Return [X, Y] of the center of cell containing provided text 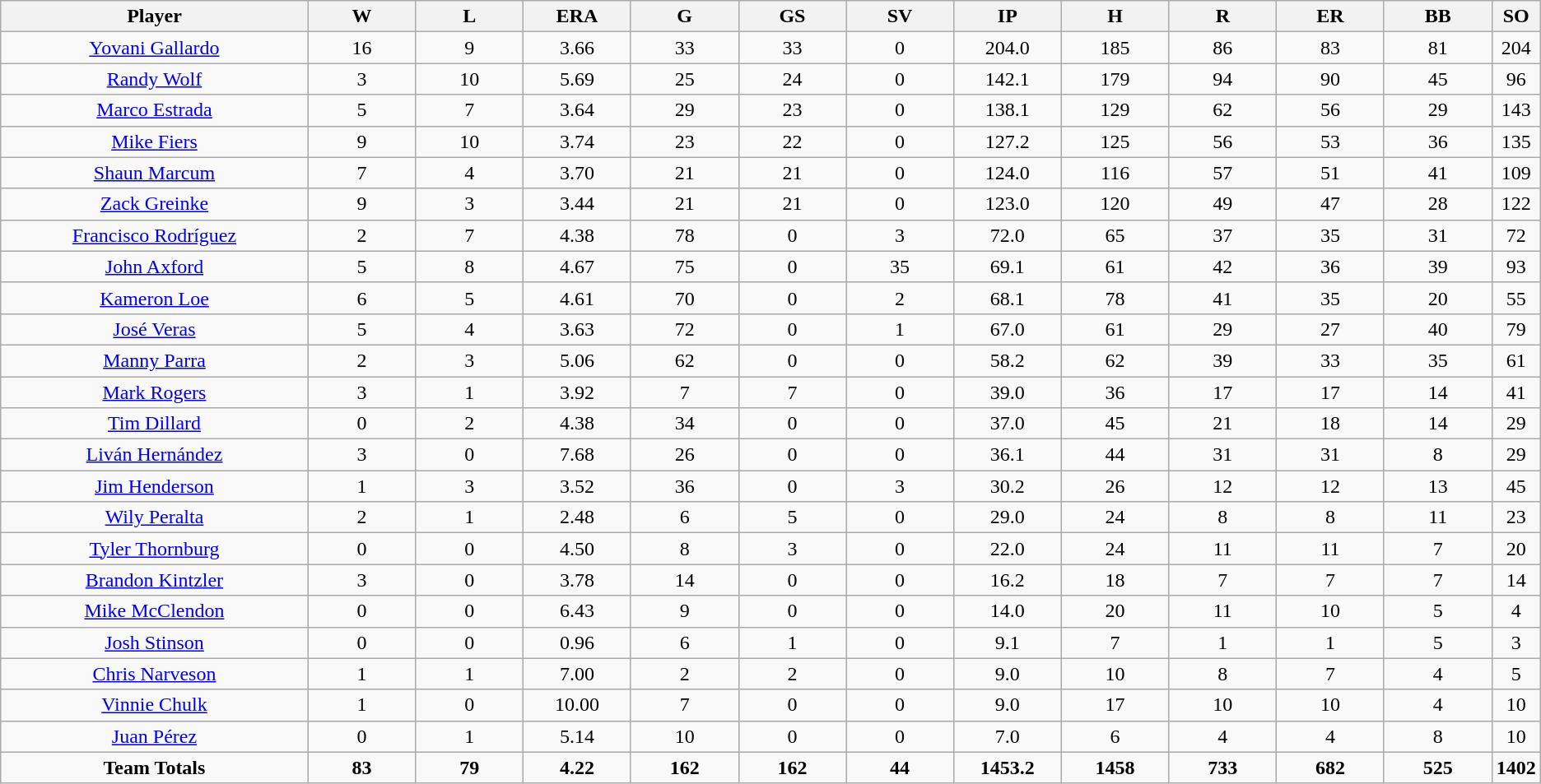
123.0 [1008, 204]
Josh Stinson [155, 643]
Francisco Rodríguez [155, 235]
3.64 [578, 110]
Randy Wolf [155, 79]
75 [685, 267]
22.0 [1008, 549]
25 [685, 79]
57 [1223, 173]
Tim Dillard [155, 424]
27 [1330, 329]
30.2 [1008, 486]
14.0 [1008, 611]
1402 [1516, 768]
13 [1437, 486]
3.52 [578, 486]
BB [1437, 16]
86 [1223, 48]
96 [1516, 79]
81 [1437, 48]
72.0 [1008, 235]
Marco Estrada [155, 110]
Manny Parra [155, 360]
Mark Rogers [155, 392]
125 [1115, 141]
3.44 [578, 204]
204.0 [1008, 48]
525 [1437, 768]
3.63 [578, 329]
22 [792, 141]
53 [1330, 141]
37.0 [1008, 424]
16.2 [1008, 580]
55 [1516, 298]
90 [1330, 79]
58.2 [1008, 360]
5.69 [578, 79]
Juan Pérez [155, 736]
65 [1115, 235]
68.1 [1008, 298]
120 [1115, 204]
Jim Henderson [155, 486]
10.00 [578, 705]
Wily Peralta [155, 517]
40 [1437, 329]
127.2 [1008, 141]
109 [1516, 173]
L [469, 16]
3.92 [578, 392]
69.1 [1008, 267]
143 [1516, 110]
Tyler Thornburg [155, 549]
34 [685, 424]
6.43 [578, 611]
94 [1223, 79]
Shaun Marcum [155, 173]
W [362, 16]
733 [1223, 768]
IP [1008, 16]
2.48 [578, 517]
185 [1115, 48]
SO [1516, 16]
ERA [578, 16]
Brandon Kintzler [155, 580]
5.06 [578, 360]
3.78 [578, 580]
ER [1330, 16]
29.0 [1008, 517]
5.14 [578, 736]
1453.2 [1008, 768]
Yovani Gallardo [155, 48]
0.96 [578, 643]
Zack Greinke [155, 204]
Team Totals [155, 768]
116 [1115, 173]
7.00 [578, 674]
Kameron Loe [155, 298]
42 [1223, 267]
39.0 [1008, 392]
135 [1516, 141]
G [685, 16]
28 [1437, 204]
67.0 [1008, 329]
138.1 [1008, 110]
7.0 [1008, 736]
Player [155, 16]
4.22 [578, 768]
9.1 [1008, 643]
7.68 [578, 455]
124.0 [1008, 173]
4.50 [578, 549]
16 [362, 48]
70 [685, 298]
204 [1516, 48]
GS [792, 16]
47 [1330, 204]
3.70 [578, 173]
51 [1330, 173]
Chris Narveson [155, 674]
R [1223, 16]
4.61 [578, 298]
SV [901, 16]
37 [1223, 235]
Mike McClendon [155, 611]
H [1115, 16]
Liván Hernández [155, 455]
93 [1516, 267]
3.66 [578, 48]
Mike Fiers [155, 141]
49 [1223, 204]
36.1 [1008, 455]
John Axford [155, 267]
4.67 [578, 267]
129 [1115, 110]
142.1 [1008, 79]
3.74 [578, 141]
Vinnie Chulk [155, 705]
682 [1330, 768]
122 [1516, 204]
179 [1115, 79]
José Veras [155, 329]
1458 [1115, 768]
